Scan for the cell matching the given text and deliver its (x, y) coordinate at center. 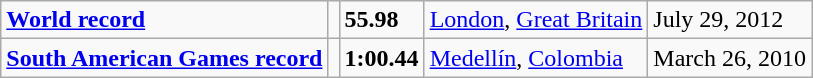
World record (164, 20)
South American Games record (164, 58)
55.98 (382, 20)
Medellín, Colombia (536, 58)
July 29, 2012 (730, 20)
March 26, 2010 (730, 58)
London, Great Britain (536, 20)
1:00.44 (382, 58)
